Scan for the cell matching the given text and deliver its (X, Y) coordinate at center. 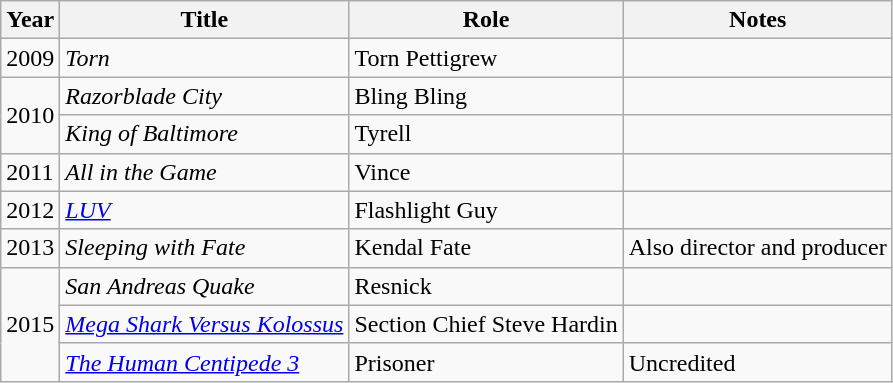
Mega Shark Versus Kolossus (204, 324)
Sleeping with Fate (204, 248)
Bling Bling (486, 96)
All in the Game (204, 172)
Razorblade City (204, 96)
Also director and producer (758, 248)
2011 (30, 172)
Section Chief Steve Hardin (486, 324)
2013 (30, 248)
The Human Centipede 3 (204, 362)
Vince (486, 172)
Uncredited (758, 362)
Flashlight Guy (486, 210)
Title (204, 20)
San Andreas Quake (204, 286)
Tyrell (486, 134)
Resnick (486, 286)
Torn (204, 58)
2015 (30, 324)
King of Baltimore (204, 134)
Notes (758, 20)
Role (486, 20)
Torn Pettigrew (486, 58)
Kendal Fate (486, 248)
2012 (30, 210)
2010 (30, 115)
Prisoner (486, 362)
Year (30, 20)
2009 (30, 58)
LUV (204, 210)
